Return [X, Y] of the center of cell containing provided text 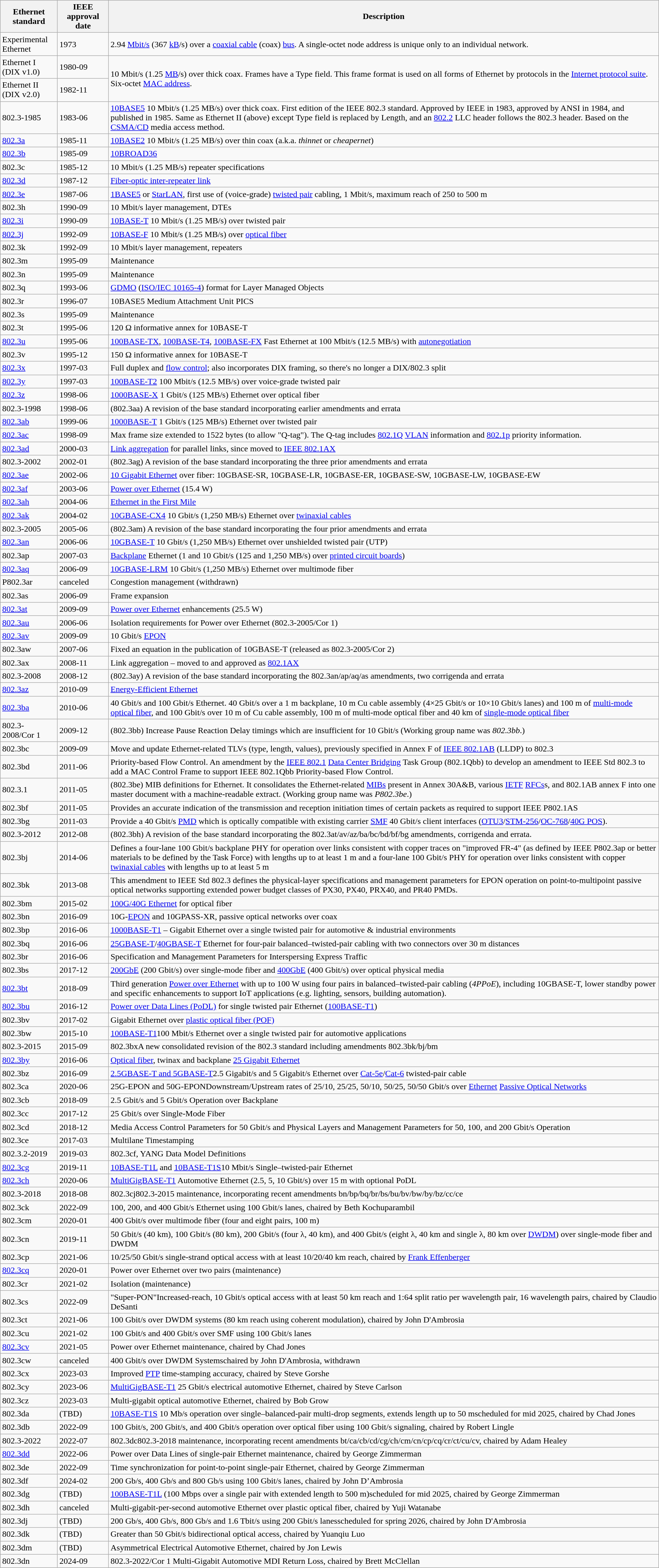
802.3cs [29, 1302]
802.3-2005 [29, 529]
802.3cp [29, 1257]
2011-06 [83, 767]
Move and update Ethernet-related TLVs (type, length, values), previously specified in Annex F of IEEE 802.1AB (LLDP) to 802.3 [384, 749]
802.3aw [29, 649]
100G/40G Ethernet for optical fiber [384, 903]
802.3at [29, 609]
10/25/50 Gbit/s single-strand optical access with at least 10/20/40 km reach, chaired by Frank Effenberger [384, 1257]
25G-EPON and 50G-EPONDownstream/Upstream rates of 25/10, 25/25, 50/10, 50/25, 50/50 Gbit/s over Ethernet Passive Optical Networks [384, 1087]
10BASE-T1S 10 Mb/s operation over single–balanced-pair multi-drop segments, extends length up to 50 mscheduled for mid 2025, chaired by Chad Jones [384, 1414]
802.3ch [29, 1181]
802.3da [29, 1414]
Power over Ethernet (15.4 W) [384, 489]
200GbE (200 Gbit/s) over single-mode fiber and 400GbE (400 Gbit/s) over optical physical media [384, 970]
Multi-gigabit-per-second automotive Ethernet over plastic optical fiber, chaired by Yuji Watanabe [384, 1507]
802.3.2-2019 [29, 1154]
10 Mbit/s (1.25 MB/s) repeater specifications [384, 167]
Power over Ethernet enhancements (25.5 W) [384, 609]
10BASE-T 10 Mbit/s (1.25 MB/s) over twisted pair [384, 221]
2024-09 [83, 1561]
Ethernet standard [29, 17]
1998-09 [83, 435]
802.3aq [29, 569]
1987-12 [83, 180]
Specification and Management Parameters for Interspersing Express Traffic [384, 957]
802.3bm [29, 903]
10GBASE-LRM 10 Gbit/s (1,250 MB/s) Ethernet over multimode fiber [384, 569]
Multilane Timestamping [384, 1140]
2014-06 [83, 857]
10BASE-F 10 Mbit/s (1.25 MB/s) over optical fiber [384, 234]
802.3cv [29, 1347]
802.3dc802.3-2018 maintenance, incorporating recent amendments bt/ca/cb/cd/cg/ch/cm/cn/cp/cq/cr/ct/cu/cv, chaired by Adam Healey [384, 1441]
802.3bz [29, 1073]
1985-09 [83, 154]
802.3-1998 [29, 408]
Link aggregation – moved to and approved as 802.1AX [384, 662]
802.3au [29, 622]
802.3b [29, 154]
Gigabit Ethernet over plastic optical fiber (POF) [384, 1020]
1987-06 [83, 194]
802.3ca [29, 1087]
802.3dn [29, 1561]
2008-12 [83, 676]
802.3-2008 [29, 676]
802.3az [29, 690]
(802.3ay) A revision of the base standard incorporating the 802.3an/ap/aq/as amendments, two corrigenda and errata [384, 676]
2.94 Mbit/s (367 kB/s) over a coaxial cable (coax) bus. A single-octet node address is unique only to an individual network. [384, 44]
Optical fiber, twinax and backplane 25 Gigabit Ethernet [384, 1060]
802.3c [29, 167]
802.3i [29, 221]
2024-02 [83, 1481]
802.3bd [29, 767]
MultiGigBASE-T1 Automotive Ethernet (2.5, 5, 10 Gbit/s) over 15 m with optional PoDL [384, 1181]
1000BASE-T1 – Gigabit Ethernet over a single twisted pair for automotive & industrial environments [384, 930]
802.3e [29, 194]
10 Gigabit Ethernet over fiber: 10GBASE-SR, 10GBASE-LR, 10GBASE-ER, 10GBASE-SW, 10GBASE-LW, 10GBASE-EW [384, 475]
Ethernet II(DIX v2.0) [29, 90]
2017-02 [83, 1020]
IEEE approval date [83, 17]
2023-06 [83, 1387]
10BASE5 Medium Attachment Unit PICS [384, 301]
25GBASE-T/40GBASE-T Ethernet for four-pair balanced–twisted-pair cabling with two connectors over 30 m distances [384, 943]
802.3-2008/Cor 1 [29, 730]
802.3h [29, 207]
802.3ba [29, 708]
802.3k [29, 248]
802.3-2022 [29, 1441]
802.3bp [29, 930]
2018-08 [83, 1194]
802.3-2022/Cor 1 Multi-Gigabit Automotive MDI Return Loss, chaired by Brett McClellan [384, 1561]
802.3af [29, 489]
802.3ap [29, 556]
802.3bt [29, 989]
2002-01 [83, 462]
802.3ct [29, 1320]
802.3cq [29, 1270]
Link aggregation for parallel links, since moved to IEEE 802.1AX [384, 449]
100 Gbit/s and 400 Gbit/s over SMF using 100 Gbit/s lanes [384, 1333]
802.3ab [29, 421]
100BASE-TX, 100BASE-T4, 100BASE-FX Fast Ethernet at 100 Mbit/s (12.5 MB/s) with autonegotiation [384, 341]
100, 200, and 400 Gbit/s Ethernet using 100 Gbit/s lanes, chaired by Beth Kochuparambil [384, 1207]
1980-09 [83, 67]
400 Gbit/s over multimode fiber (four and eight pairs, 100 m) [384, 1221]
Media Access Control Parameters for 50 Gbit/s and Physical Layers and Management Parameters for 50, 100, and 200 Gbit/s Operation [384, 1127]
1973 [83, 44]
802.3ad [29, 449]
Provides an accurate indication of the transmission and reception initiation times of certain packets as required to support IEEE P802.1AS [384, 808]
Power over Ethernet maintenance, chaired by Chad Jones [384, 1347]
802.3n [29, 274]
10GBASE-T 10 Gbit/s (1,250 MB/s) Ethernet over unshielded twisted pair (UTP) [384, 542]
Power over Data Lines of single-pair Ethernet maintenance, chaired by George Zimmerman [384, 1454]
Description [384, 17]
2021-05 [83, 1347]
2022-07 [83, 1441]
Ethernet in the First Mile [384, 502]
Fiber-optic inter-repeater link [384, 180]
802.3bc [29, 749]
802.3cz [29, 1401]
802.3-2012 [29, 834]
25 Gbit/s over Single-Mode Fiber [384, 1113]
802.3bf [29, 808]
802.3cd [29, 1127]
10 Mbit/s layer management, repeaters [384, 248]
2.5 Gbit/s and 5 Gbit/s Operation over Backplane [384, 1100]
Multi-gigabit optical automotive Ethernet, chaired by Bob Grow [384, 1401]
10 Mbit/s layer management, DTEs [384, 207]
2015-09 [83, 1047]
2004-06 [83, 502]
802.3an [29, 542]
2017-03 [83, 1140]
802.3cn [29, 1239]
GDMO (ISO/IEC 10165-4) format for Layer Managed Objects [384, 288]
2016-12 [83, 1007]
Congestion management (withdrawn) [384, 582]
10BASE-T1L and 10BASE-T1S10 Mbit/s Single–twisted-pair Ethernet [384, 1167]
802.3-2015 [29, 1047]
Power over Ethernet over two pairs (maintenance) [384, 1270]
802.3ce [29, 1140]
2018-12 [83, 1127]
802.3cy [29, 1387]
802.3cb [29, 1100]
1985-11 [83, 140]
2019-03 [83, 1154]
802.3ae [29, 475]
Ethernet I(DIX v1.0) [29, 67]
802.3d [29, 180]
100 Gbit/s over DWDM systems (80 km reach using coherent modulation), chaired by John D'Ambrosia [384, 1320]
1982-11 [83, 90]
Improved PTP time-stamping accuracy, chaired by Steve Gorshe [384, 1373]
200 Gb/s, 400 Gb/s and 800 Gb/s using 100 Gbit/s lanes, chaired by John D’Ambrosia [384, 1481]
10BASE2 10 Mbit/s (1.25 MB/s) over thin coax (a.k.a. thinnet or cheapernet) [384, 140]
802.3cr [29, 1284]
1983-06 [83, 118]
2022-06 [83, 1454]
802.3bj [29, 857]
ExperimentalEthernet [29, 44]
Power over Data Lines (PoDL) for single twisted pair Ethernet (100BASE-T1) [384, 1007]
802.3t [29, 328]
802.3y [29, 381]
802.3br [29, 957]
802.3cu [29, 1333]
802.3.1 [29, 789]
802.3dk [29, 1534]
2012-08 [83, 834]
802.3bw [29, 1033]
802.3cm [29, 1221]
2008-11 [83, 662]
802.3ac [29, 435]
Isolation (maintenance) [384, 1284]
10GBASE-CX4 10 Gbit/s (1,250 MB/s) Ethernet over twinaxial cables [384, 515]
(802.3bb) Increase Pause Reaction Delay timings which are insufficient for 10 Gbit/s (Working group name was 802.3bb.) [384, 730]
802.3dm [29, 1548]
802.3cg [29, 1167]
802.3bg [29, 821]
2000-03 [83, 449]
802.3cf, YANG Data Model Definitions [384, 1154]
802.3bu [29, 1007]
802.3av [29, 636]
2015-10 [83, 1033]
Backplane Ethernet (1 and 10 Gbit/s (125 and 1,250 MB/s) over printed circuit boards) [384, 556]
1BASE5 or StarLAN, first use of (voice-grade) twisted pair cabling, 1 Mbit/s, maximum reach of 250 to 500 m [384, 194]
802.3cj802.3-2015 maintenance, incorporating recent amendments bn/bp/bq/br/bs/bu/bv/bw/by/bz/cc/ce [384, 1194]
Fixed an equation in the publication of 10GBASE-T (released as 802.3-2005/Cor 2) [384, 649]
802.3ak [29, 515]
802.3bv [29, 1020]
802.3-2018 [29, 1194]
802.3db [29, 1427]
802.3by [29, 1060]
802.3as [29, 596]
2010-09 [83, 690]
2007-03 [83, 556]
802.3cc [29, 1113]
802.3ah [29, 502]
802.3r [29, 301]
10BROAD36 [384, 154]
2005-06 [83, 529]
802.3bs [29, 970]
Frame expansion [384, 596]
10 Gbit/s EPON [384, 636]
802.3df [29, 1481]
Asymmetrical Electrical Automotive Ethernet, chaired by Jon Lewis [384, 1548]
1995-12 [83, 355]
Max frame size extended to 1522 bytes (to allow "Q-tag"). The Q-tag includes 802.1Q VLAN information and 802.1p priority information. [384, 435]
802.3u [29, 341]
2013-08 [83, 885]
1999-06 [83, 421]
120 Ω informative annex for 10BASE-T [384, 328]
2015-02 [83, 903]
(802.3aa) A revision of the base standard incorporating earlier amendments and errata [384, 408]
802.3ax [29, 662]
100 Gbit/s, 200 Gbit/s, and 400 Gbit/s operation over optical fiber using 100 Gbit/s signaling, chaired by Robert Lingle [384, 1427]
2.5GBASE-T and 5GBASE-T2.5 Gigabit/s and 5 Gigabit/s Ethernet over Cat-5e/Cat-6 twisted-pair cable [384, 1073]
802.3dd [29, 1454]
802.3ck [29, 1207]
802.3de [29, 1467]
Full duplex and flow control; also incorporates DIX framing, so there's no longer a DIX/802.3 split [384, 368]
802.3m [29, 261]
802.3bq [29, 943]
Greater than 50 Gbit/s bidirectional optical access, chaired by Yuanqiu Luo [384, 1534]
802.3s [29, 315]
(802.3am) A revision of the base standard incorporating the four prior amendments and errata [384, 529]
(802.3bh) A revision of the base standard incorporating the 802.3at/av/az/ba/bc/bd/bf/bg amendments, corrigenda and errata. [384, 834]
802.3bn [29, 916]
1993-06 [83, 288]
1000BASE-T 1 Gbit/s (125 MB/s) Ethernet over twisted pair [384, 421]
802.3dg [29, 1494]
2004-02 [83, 515]
(802.3ag) A revision of the base standard incorporating the three prior amendments and errata [384, 462]
2002-06 [83, 475]
802.3q [29, 288]
10G-EPON and 10GPASS-XR, passive optical networks over coax [384, 916]
802.3dj [29, 1521]
802.3j [29, 234]
Energy-Efficient Ethernet [384, 690]
802.3dh [29, 1507]
100BASE-T1L (100 Mbps over a single pair with extended length to 500 m)scheduled for mid 2025, chaired by George Zimmerman [384, 1494]
Isolation requirements for Power over Ethernet (802.3-2005/Cor 1) [384, 622]
2003-06 [83, 489]
2007-06 [83, 649]
802.3-1985 [29, 118]
150 Ω informative annex for 10BASE-T [384, 355]
802.3z [29, 395]
400 Gbit/s over DWDM Systemschaired by John D'Ambrosia, withdrawn [384, 1360]
802.3-2002 [29, 462]
802.3bk [29, 885]
100BASE-T2 100 Mbit/s (12.5 MB/s) over voice-grade twisted pair [384, 381]
Provide a 40 Gbit/s PMD which is optically compatible with existing carrier SMF 40 Gbit/s client interfaces (OTU3/STM-256/OC-768/40G POS). [384, 821]
2009-12 [83, 730]
802.3a [29, 140]
100BASE-T1100 Mbit/s Ethernet over a single twisted pair for automotive applications [384, 1033]
802.3x [29, 368]
P802.3ar [29, 582]
Time synchronization for point-to-point single-pair Ethernet, chaired by George Zimmerman [384, 1467]
1996-07 [83, 301]
802.3bxA new consolidated revision of the 802.3 standard including amendments 802.3bk/bj/bm [384, 1047]
1000BASE-X 1 Gbit/s (125 MB/s) Ethernet over optical fiber [384, 395]
200 Gb/s, 400 Gb/s, 800 Gb/s and 1.6 Tbit/s using 200 Gbit/s lanesscheduled for spring 2026, chaired by John D'Ambrosia [384, 1521]
1985-12 [83, 167]
2011-03 [83, 821]
802.3cw [29, 1360]
MultiGigBASE-T1 25 Gbit/s electrical automotive Ethernet, chaired by Steve Carlson [384, 1387]
802.3v [29, 355]
2010-06 [83, 708]
802.3cx [29, 1373]
